Search for the cell housing the specified text and yield its [X, Y] center coordinate. 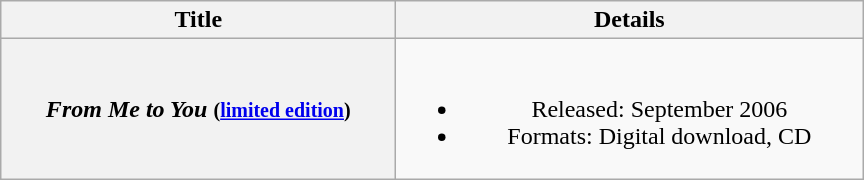
Details [630, 20]
Title [198, 20]
Released: September 2006Formats: Digital download, CD [630, 109]
From Me to You (limited edition) [198, 109]
